Determine the [x, y] coordinate at the center of the cell enclosing the given text.  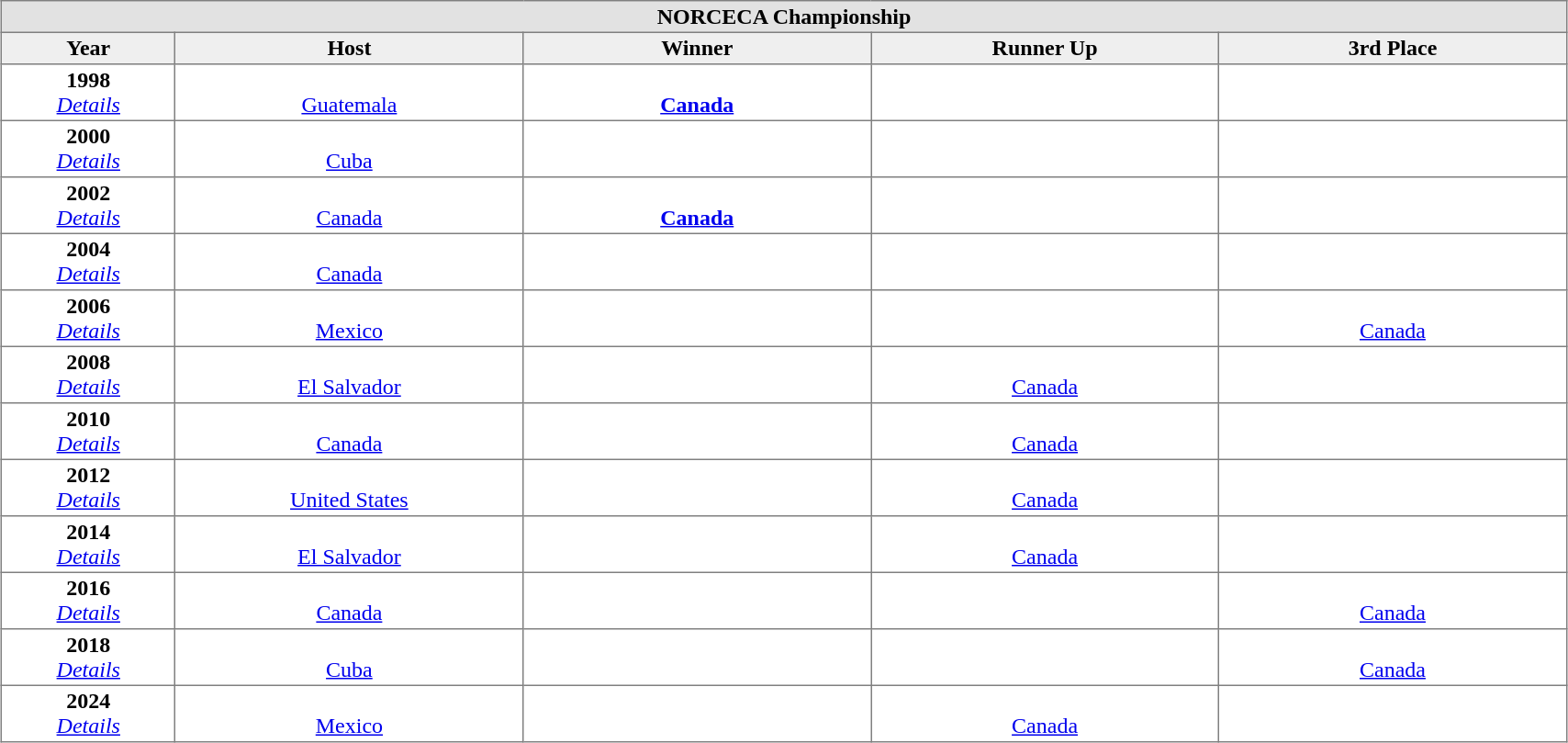
Guatemala [349, 93]
2010Details [88, 432]
2016Details [88, 601]
United States [349, 488]
2002Details [88, 206]
2018Details [88, 658]
Winner [698, 48]
2004Details [88, 262]
1998Details [88, 93]
NORCECA Championship [784, 17]
2014Details [88, 545]
2008Details [88, 375]
2000Details [88, 149]
2012Details [88, 488]
3rd Place [1394, 48]
Year [88, 48]
2006Details [88, 319]
Runner Up [1045, 48]
2024Details [88, 714]
Host [349, 48]
